Search for the cell housing the specified text and yield its (X, Y) center coordinate. 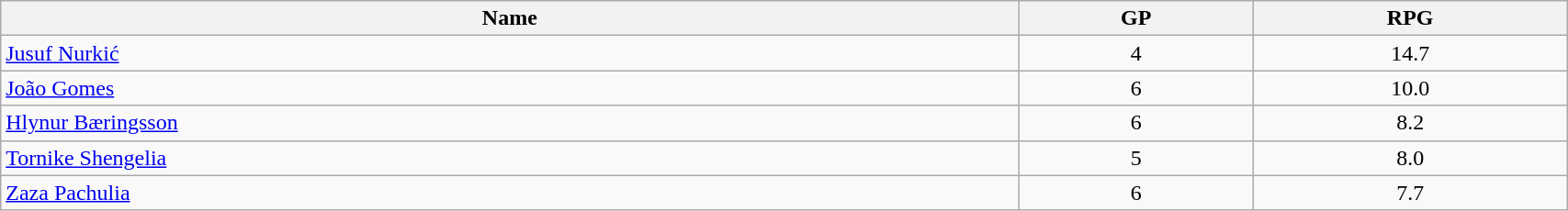
Hlynur Bæringsson (510, 123)
RPG (1411, 18)
5 (1136, 158)
Zaza Pachulia (510, 193)
8.0 (1411, 158)
João Gomes (510, 88)
Name (510, 18)
8.2 (1411, 123)
14.7 (1411, 53)
4 (1136, 53)
Jusuf Nurkić (510, 53)
GP (1136, 18)
Tornike Shengelia (510, 158)
10.0 (1411, 88)
7.7 (1411, 193)
